Pinpoint the cell where the given text exists, returning its [x, y] midpoint coordinate. 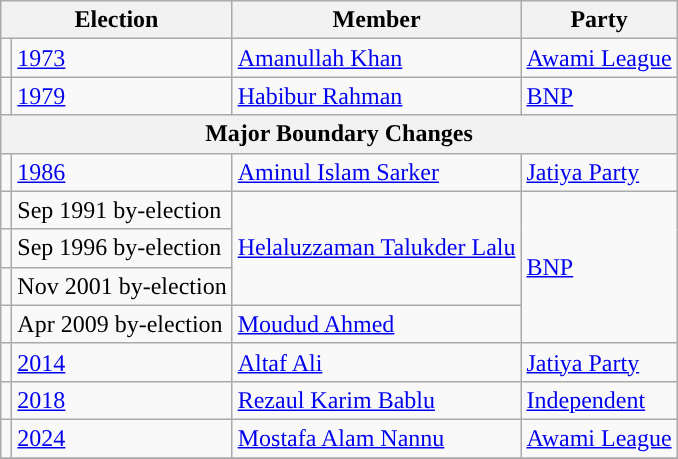
Member [376, 20]
1973 [122, 58]
2014 [122, 362]
1986 [122, 172]
Sep 1991 by-election [122, 210]
Election [116, 20]
Mostafa Alam Nannu [376, 438]
Altaf Ali [376, 362]
Rezaul Karim Bablu [376, 400]
Apr 2009 by-election [122, 324]
2018 [122, 400]
Nov 2001 by-election [122, 286]
Sep 1996 by-election [122, 248]
Aminul Islam Sarker [376, 172]
Moudud Ahmed [376, 324]
2024 [122, 438]
Amanullah Khan [376, 58]
Party [599, 20]
Habibur Rahman [376, 96]
1979 [122, 96]
Helaluzzaman Talukder Lalu [376, 248]
Major Boundary Changes [339, 134]
Independent [599, 400]
